Output the (x, y) coordinate of the center of the cell containing the given text.  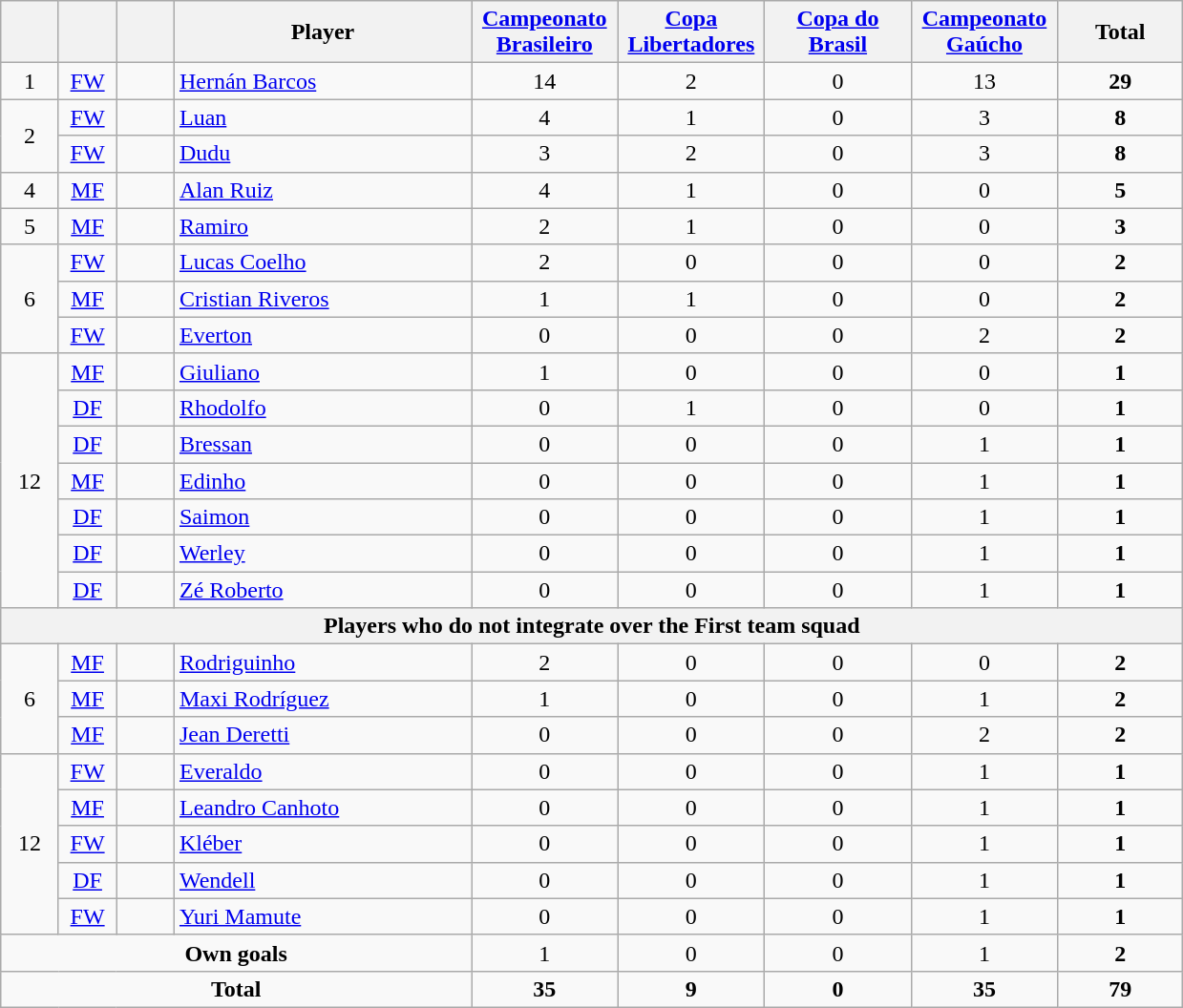
Everton (323, 335)
Copa Libertadores (691, 32)
Leandro Canhoto (323, 808)
Bressan (323, 444)
Dudu (323, 154)
Rodriguinho (323, 662)
Luan (323, 117)
Lucas Coelho (323, 262)
Campeonato Brasileiro (545, 32)
Kléber (323, 844)
Alan Ruiz (323, 190)
Wendell (323, 880)
Edinho (323, 480)
Giuliano (323, 371)
Rhodolfo (323, 408)
Campeonato Gaúcho (984, 32)
79 (1121, 989)
Hernán Barcos (323, 81)
Jean Deretti (323, 735)
Player (323, 32)
Everaldo (323, 771)
Yuri Mamute (323, 916)
29 (1121, 81)
Copa do Brasil (838, 32)
Saimon (323, 517)
Own goals (237, 953)
Maxi Rodríguez (323, 699)
13 (984, 81)
Players who do not integrate over the First team squad (592, 626)
Zé Roberto (323, 590)
9 (691, 989)
Ramiro (323, 226)
Cristian Riveros (323, 299)
14 (545, 81)
Werley (323, 554)
